Extract the [X, Y] coordinate from the center of the cell holding the provided text.  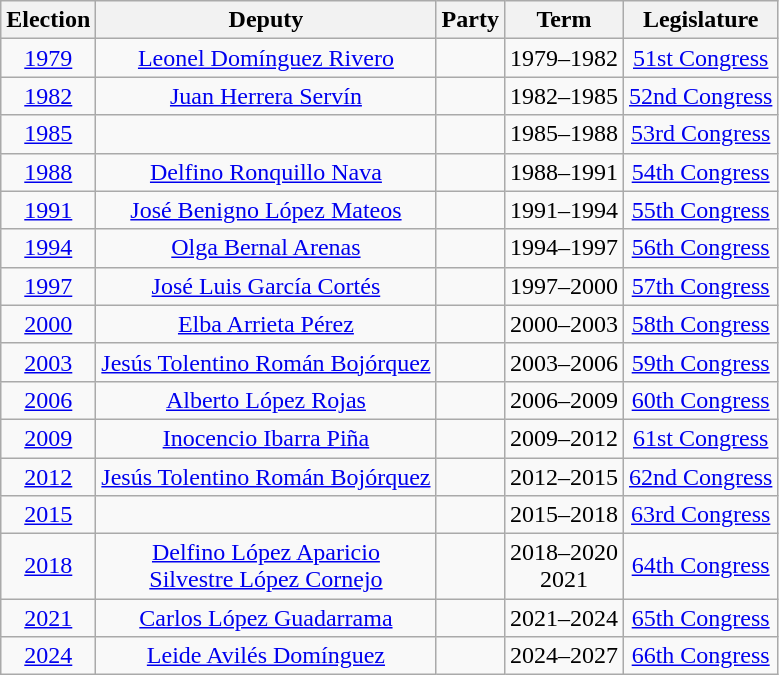
1979–1982 [564, 58]
59th Congress [700, 362]
1982 [48, 96]
Leide Avilés Domínguez [266, 656]
2015 [48, 515]
1982–1985 [564, 96]
2000 [48, 324]
64th Congress [700, 566]
1988–1991 [564, 172]
57th Congress [700, 286]
2021 [48, 618]
52nd Congress [700, 96]
2021–2024 [564, 618]
1994–1997 [564, 248]
2018 [48, 566]
61st Congress [700, 438]
1988 [48, 172]
José Benigno López Mateos [266, 210]
1985 [48, 134]
56th Congress [700, 248]
1985–1988 [564, 134]
51st Congress [700, 58]
1991 [48, 210]
Leonel Domínguez Rivero [266, 58]
53rd Congress [700, 134]
2024–2027 [564, 656]
60th Congress [700, 400]
66th Congress [700, 656]
Alberto López Rojas [266, 400]
2012 [48, 477]
62nd Congress [700, 477]
Juan Herrera Servín [266, 96]
2006 [48, 400]
58th Congress [700, 324]
65th Congress [700, 618]
1997–2000 [564, 286]
Inocencio Ibarra Piña [266, 438]
José Luis García Cortés [266, 286]
2003 [48, 362]
Olga Bernal Arenas [266, 248]
2015–2018 [564, 515]
2006–2009 [564, 400]
54th Congress [700, 172]
63rd Congress [700, 515]
Elba Arrieta Pérez [266, 324]
Legislature [700, 20]
Carlos López Guadarrama [266, 618]
Term [564, 20]
Deputy [266, 20]
2009–2012 [564, 438]
2018–20202021 [564, 566]
2000–2003 [564, 324]
2012–2015 [564, 477]
2024 [48, 656]
1979 [48, 58]
Delfino López AparicioSilvestre López Cornejo [266, 566]
2003–2006 [564, 362]
1991–1994 [564, 210]
1994 [48, 248]
Election [48, 20]
1997 [48, 286]
2009 [48, 438]
Delfino Ronquillo Nava [266, 172]
55th Congress [700, 210]
Party [470, 20]
